Search for the cell housing the specified text and yield its [X, Y] center coordinate. 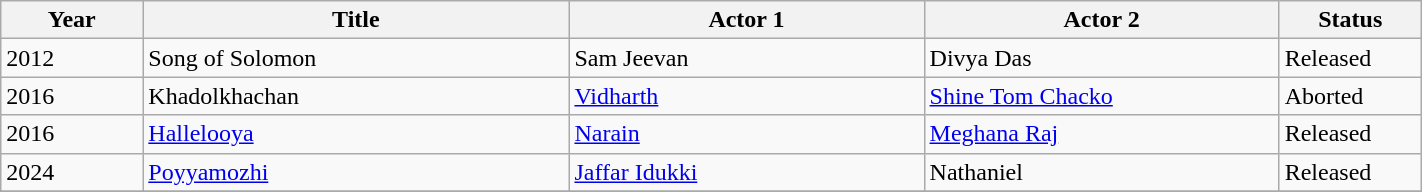
Narain [746, 134]
Poyyamozhi [356, 172]
Hallelooya [356, 134]
Status [1350, 20]
2024 [72, 172]
Sam Jeevan [746, 58]
Jaffar Idukki [746, 172]
Meghana Raj [1102, 134]
Vidharth [746, 96]
Nathaniel [1102, 172]
Title [356, 20]
Aborted [1350, 96]
Actor 2 [1102, 20]
Actor 1 [746, 20]
2012 [72, 58]
Shine Tom Chacko [1102, 96]
Year [72, 20]
Song of Solomon [356, 58]
Khadolkhachan [356, 96]
Divya Das [1102, 58]
